Find where the given text appears and provide that cell's center as [x, y] coordinate. 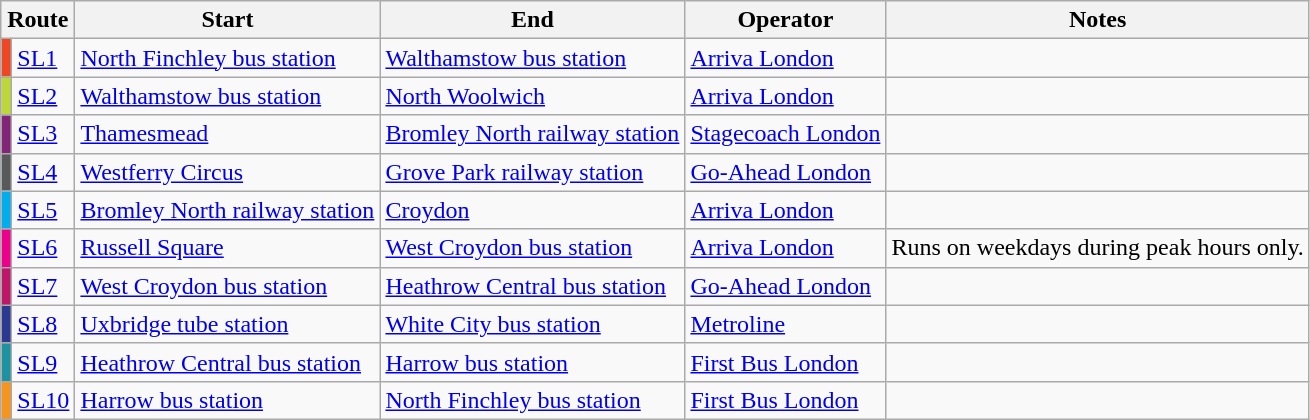
Westferry Circus [228, 172]
SL1 [44, 58]
Russell Square [228, 248]
Route [38, 20]
White City bus station [532, 324]
SL9 [44, 362]
Runs on weekdays during peak hours only. [1098, 248]
Grove Park railway station [532, 172]
SL4 [44, 172]
SL3 [44, 134]
SL5 [44, 210]
Start [228, 20]
Uxbridge tube station [228, 324]
Metroline [786, 324]
SL2 [44, 96]
North Woolwich [532, 96]
Thamesmead [228, 134]
SL7 [44, 286]
Croydon [532, 210]
Notes [1098, 20]
SL10 [44, 400]
Stagecoach London [786, 134]
SL6 [44, 248]
End [532, 20]
Operator [786, 20]
SL8 [44, 324]
